Scan for the cell matching the given text and deliver its (x, y) coordinate at center. 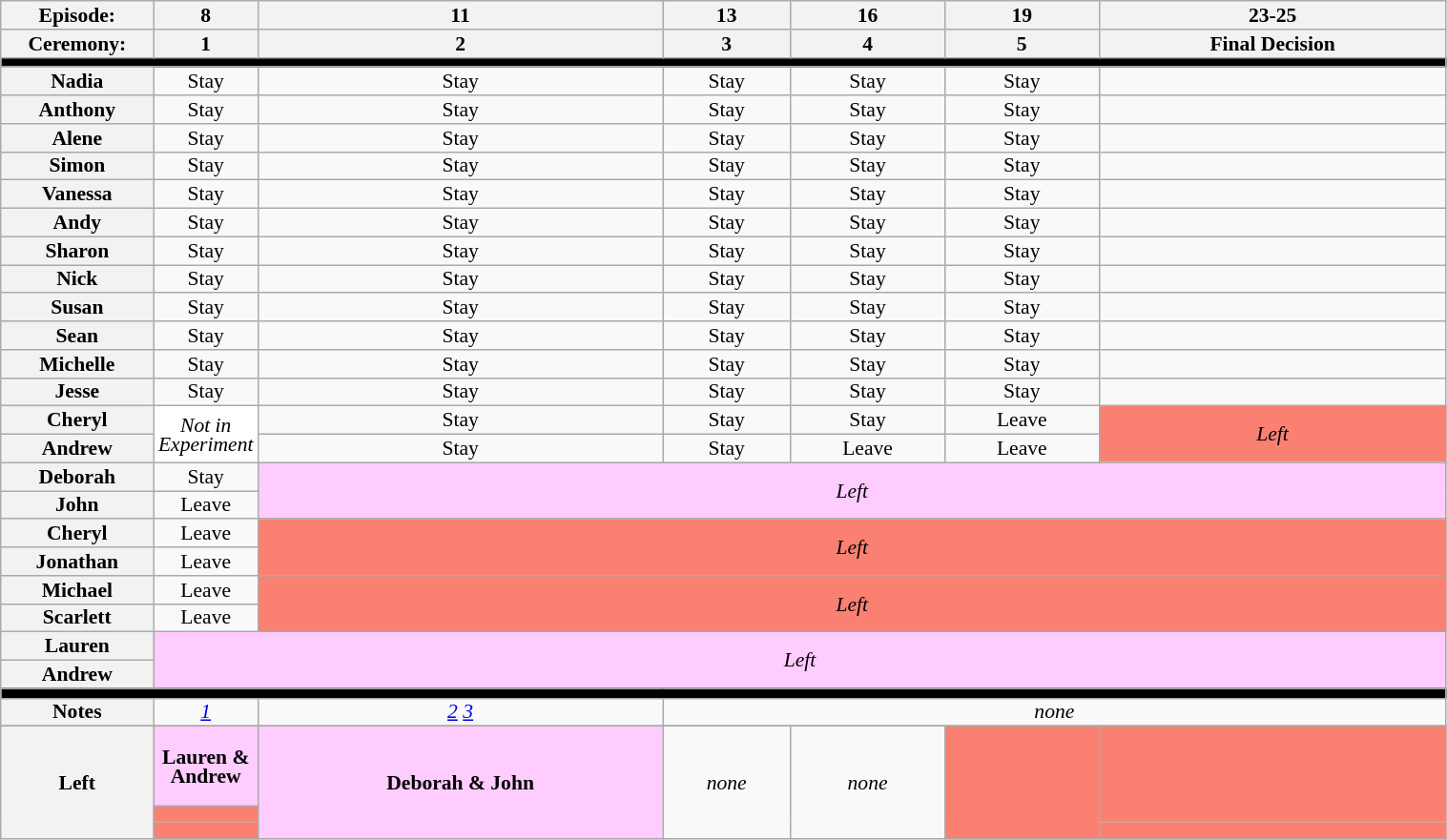
Lauren & Andrew (206, 767)
Anthony (77, 110)
2 3 (461, 712)
13 (727, 15)
Simon (77, 166)
Michael (77, 590)
Susan (77, 308)
2 (461, 44)
Alene (77, 138)
4 (868, 44)
Jonathan (77, 562)
Episode: (77, 15)
23-25 (1272, 15)
Lauren (77, 646)
Sean (77, 336)
19 (1022, 15)
Vanessa (77, 195)
Deborah (77, 477)
Not inExperiment (206, 435)
Nadia (77, 82)
Sharon (77, 251)
Notes (77, 712)
Final Decision (1272, 44)
8 (206, 15)
3 (727, 44)
5 (1022, 44)
Andy (77, 223)
Deborah & John (461, 783)
Ceremony: (77, 44)
Nick (77, 279)
Scarlett (77, 618)
Michelle (77, 364)
16 (868, 15)
John (77, 505)
11 (461, 15)
Jesse (77, 392)
